Locate the cell with the specified text and output its [x, y] center coordinate. 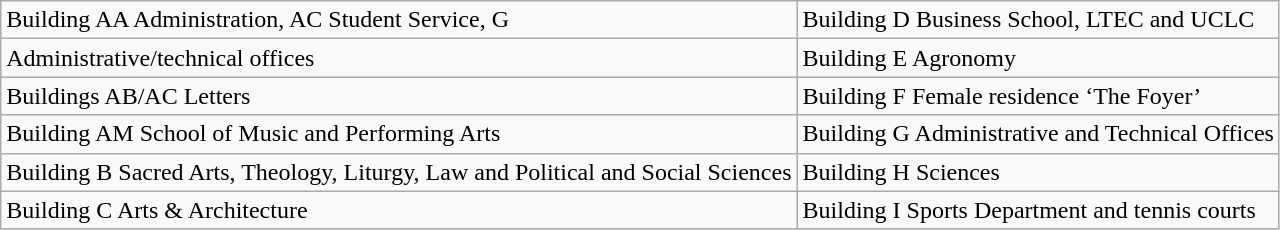
Administrative/technical offices [399, 58]
Building C Arts & Architecture [399, 210]
Building D Business School, LTEC and UCLC [1038, 20]
Building G Administrative and Technical Offices [1038, 134]
Building AA Administration, AC Student Service, G [399, 20]
Building E Agronomy [1038, 58]
Building I Sports Department and tennis courts [1038, 210]
Building F Female residence ‘The Foyer’ [1038, 96]
Building AM School of Music and Performing Arts [399, 134]
Building B Sacred Arts, Theology, Liturgy, Law and Political and Social Sciences [399, 172]
Building H Sciences [1038, 172]
Buildings AB/AC Letters [399, 96]
